Search for the cell housing the specified text and yield its (X, Y) center coordinate. 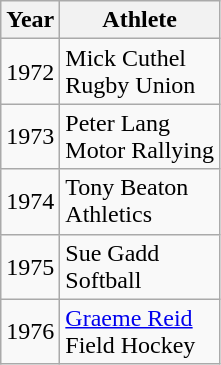
1975 (30, 266)
Athlete (140, 20)
Graeme Reid Field Hockey (140, 332)
Year (30, 20)
1972 (30, 72)
Sue GaddSoftball (140, 266)
Tony BeatonAthletics (140, 202)
Peter LangMotor Rallying (140, 136)
Mick Cuthel Rugby Union (140, 72)
1973 (30, 136)
1974 (30, 202)
1976 (30, 332)
